Pinpoint the cell where the given text exists, returning its [x, y] midpoint coordinate. 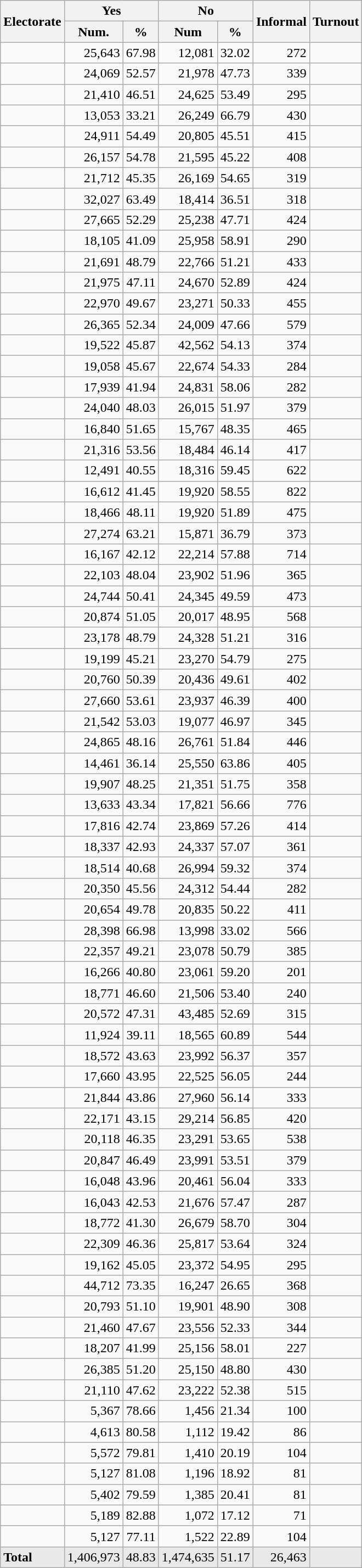
1,406,973 [93, 1557]
17,939 [93, 387]
18,572 [93, 1056]
24,337 [188, 847]
20,654 [93, 909]
63.49 [140, 199]
22,970 [93, 304]
308 [281, 1307]
46.14 [235, 450]
1,410 [188, 1453]
544 [281, 1035]
21,712 [93, 178]
365 [281, 575]
1,072 [188, 1515]
40.55 [140, 471]
16,247 [188, 1286]
43,485 [188, 1014]
46.39 [235, 701]
43.34 [140, 805]
36.79 [235, 533]
22,214 [188, 554]
201 [281, 972]
5,572 [93, 1453]
81.08 [140, 1474]
54.33 [235, 366]
21,676 [188, 1202]
Turnout [336, 21]
408 [281, 157]
51.75 [235, 784]
Yes [111, 11]
5,189 [93, 1515]
42,562 [188, 345]
324 [281, 1244]
47.73 [235, 74]
21,595 [188, 157]
25,156 [188, 1348]
244 [281, 1077]
18,414 [188, 199]
53.49 [235, 94]
Informal [281, 21]
16,167 [93, 554]
No [206, 11]
26,463 [281, 1557]
43.96 [140, 1181]
23,178 [93, 638]
26,365 [93, 324]
24,312 [188, 888]
373 [281, 533]
20,793 [93, 1307]
50.22 [235, 909]
275 [281, 659]
53.56 [140, 450]
23,902 [188, 575]
5,402 [93, 1494]
48.03 [140, 408]
56.05 [235, 1077]
24,328 [188, 638]
36.51 [235, 199]
28,398 [93, 931]
1,456 [188, 1411]
18,105 [93, 240]
25,817 [188, 1244]
57.88 [235, 554]
Electorate [32, 21]
16,266 [93, 972]
63.21 [140, 533]
53.51 [235, 1160]
16,612 [93, 491]
59.45 [235, 471]
568 [281, 617]
26,679 [188, 1223]
22,766 [188, 262]
1,522 [188, 1536]
16,043 [93, 1202]
Total [32, 1557]
23,937 [188, 701]
22,171 [93, 1118]
24,831 [188, 387]
776 [281, 805]
18,565 [188, 1035]
26,249 [188, 115]
46.51 [140, 94]
53.40 [235, 993]
20,118 [93, 1139]
41.09 [140, 240]
100 [281, 1411]
21.34 [235, 1411]
51.17 [235, 1557]
27,960 [188, 1097]
25,238 [188, 220]
42.12 [140, 554]
20,461 [188, 1181]
46.60 [140, 993]
20,572 [93, 1014]
16,840 [93, 429]
25,643 [93, 53]
51.84 [235, 742]
29,214 [188, 1118]
54.13 [235, 345]
47.66 [235, 324]
49.59 [235, 596]
18,772 [93, 1223]
465 [281, 429]
42.53 [140, 1202]
579 [281, 324]
1,112 [188, 1432]
54.95 [235, 1264]
45.22 [235, 157]
13,998 [188, 931]
48.90 [235, 1307]
33.21 [140, 115]
19,162 [93, 1264]
19,199 [93, 659]
24,345 [188, 596]
47.67 [140, 1328]
26,015 [188, 408]
22,309 [93, 1244]
20,017 [188, 617]
73.35 [140, 1286]
18.92 [235, 1474]
344 [281, 1328]
26,169 [188, 178]
48.83 [140, 1557]
52.34 [140, 324]
18,771 [93, 993]
48.95 [235, 617]
19.42 [235, 1432]
446 [281, 742]
48.11 [140, 512]
51.10 [140, 1307]
49.67 [140, 304]
21,316 [93, 450]
25,150 [188, 1369]
21,410 [93, 94]
59.20 [235, 972]
45.87 [140, 345]
52.89 [235, 283]
358 [281, 784]
21,844 [93, 1097]
17,821 [188, 805]
39.11 [140, 1035]
22,674 [188, 366]
20,760 [93, 680]
54.65 [235, 178]
21,975 [93, 283]
345 [281, 721]
79.59 [140, 1494]
46.36 [140, 1244]
17.12 [235, 1515]
50.39 [140, 680]
54.78 [140, 157]
32,027 [93, 199]
47.31 [140, 1014]
19,901 [188, 1307]
18,466 [93, 512]
23,291 [188, 1139]
57.26 [235, 826]
822 [281, 491]
51.96 [235, 575]
53.03 [140, 721]
24,069 [93, 74]
15,767 [188, 429]
46.97 [235, 721]
48.16 [140, 742]
51.05 [140, 617]
23,271 [188, 304]
1,196 [188, 1474]
17,660 [93, 1077]
52.38 [235, 1390]
18,316 [188, 471]
53.65 [235, 1139]
23,372 [188, 1264]
53.64 [235, 1244]
59.32 [235, 867]
20,847 [93, 1160]
46.35 [140, 1139]
21,460 [93, 1328]
58.70 [235, 1223]
385 [281, 951]
318 [281, 199]
26,157 [93, 157]
50.79 [235, 951]
515 [281, 1390]
45.56 [140, 888]
26.65 [235, 1286]
46.49 [140, 1160]
58.91 [235, 240]
315 [281, 1014]
24,670 [188, 283]
475 [281, 512]
54.79 [235, 659]
60.89 [235, 1035]
20,835 [188, 909]
51.89 [235, 512]
27,274 [93, 533]
82.88 [140, 1515]
41.45 [140, 491]
52.57 [140, 74]
17,816 [93, 826]
45.67 [140, 366]
21,691 [93, 262]
22,357 [93, 951]
23,270 [188, 659]
21,542 [93, 721]
26,385 [93, 1369]
26,994 [188, 867]
23,078 [188, 951]
20,805 [188, 136]
415 [281, 136]
40.80 [140, 972]
368 [281, 1286]
54.49 [140, 136]
48.80 [235, 1369]
23,869 [188, 826]
24,911 [93, 136]
56.04 [235, 1181]
319 [281, 178]
Num. [93, 32]
417 [281, 450]
20,874 [93, 617]
23,061 [188, 972]
48.25 [140, 784]
566 [281, 931]
16,048 [93, 1181]
361 [281, 847]
433 [281, 262]
80.58 [140, 1432]
58.55 [235, 491]
66.98 [140, 931]
53.61 [140, 701]
714 [281, 554]
23,222 [188, 1390]
58.01 [235, 1348]
21,351 [188, 784]
45.35 [140, 178]
42.74 [140, 826]
56.37 [235, 1056]
54.44 [235, 888]
40.68 [140, 867]
47.11 [140, 283]
22.89 [235, 1536]
86 [281, 1432]
13,633 [93, 805]
20.41 [235, 1494]
5,367 [93, 1411]
405 [281, 763]
25,958 [188, 240]
19,907 [93, 784]
25,550 [188, 763]
52.33 [235, 1328]
66.79 [235, 115]
56.85 [235, 1118]
56.66 [235, 805]
284 [281, 366]
71 [281, 1515]
411 [281, 909]
304 [281, 1223]
48.04 [140, 575]
49.61 [235, 680]
26,761 [188, 742]
57.07 [235, 847]
14,461 [93, 763]
21,506 [188, 993]
24,009 [188, 324]
18,207 [93, 1348]
24,040 [93, 408]
402 [281, 680]
11,924 [93, 1035]
227 [281, 1348]
51.97 [235, 408]
51.65 [140, 429]
290 [281, 240]
18,484 [188, 450]
1,385 [188, 1494]
50.33 [235, 304]
18,337 [93, 847]
538 [281, 1139]
414 [281, 826]
Num [188, 32]
455 [281, 304]
45.21 [140, 659]
272 [281, 53]
15,871 [188, 533]
43.95 [140, 1077]
23,556 [188, 1328]
240 [281, 993]
56.14 [235, 1097]
47.62 [140, 1390]
43.63 [140, 1056]
47.71 [235, 220]
67.98 [140, 53]
24,625 [188, 94]
19,522 [93, 345]
43.86 [140, 1097]
45.05 [140, 1264]
36.14 [140, 763]
357 [281, 1056]
12,081 [188, 53]
287 [281, 1202]
420 [281, 1118]
27,660 [93, 701]
622 [281, 471]
52.69 [235, 1014]
21,978 [188, 74]
52.29 [140, 220]
23,992 [188, 1056]
42.93 [140, 847]
63.86 [235, 763]
339 [281, 74]
49.78 [140, 909]
50.41 [140, 596]
33.02 [235, 931]
22,103 [93, 575]
49.21 [140, 951]
473 [281, 596]
12,491 [93, 471]
32.02 [235, 53]
13,053 [93, 115]
20,436 [188, 680]
400 [281, 701]
58.06 [235, 387]
41.94 [140, 387]
48.35 [235, 429]
18,514 [93, 867]
41.30 [140, 1223]
20.19 [235, 1453]
21,110 [93, 1390]
45.51 [235, 136]
316 [281, 638]
24,865 [93, 742]
22,525 [188, 1077]
24,744 [93, 596]
4,613 [93, 1432]
41.99 [140, 1348]
57.47 [235, 1202]
51.20 [140, 1369]
43.15 [140, 1118]
20,350 [93, 888]
77.11 [140, 1536]
1,474,635 [188, 1557]
44,712 [93, 1286]
78.66 [140, 1411]
19,058 [93, 366]
19,077 [188, 721]
79.81 [140, 1453]
27,665 [93, 220]
23,991 [188, 1160]
